Find where the given text appears and provide that cell's center as [x, y] coordinate. 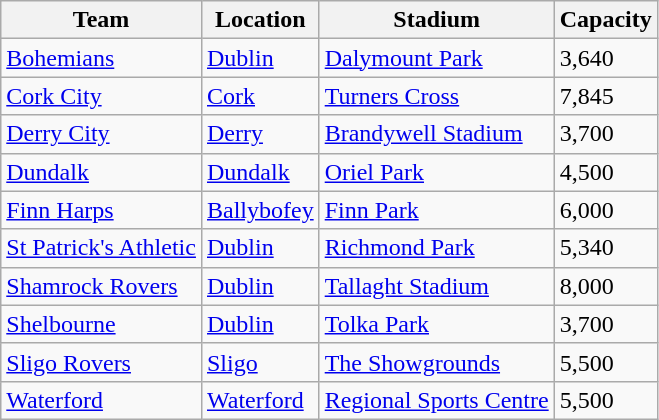
Capacity [606, 20]
Sligo [260, 362]
The Showgrounds [436, 362]
Derry [260, 134]
5,340 [606, 248]
Brandywell Stadium [436, 134]
Stadium [436, 20]
Richmond Park [436, 248]
Ballybofey [260, 210]
Bohemians [102, 58]
Shamrock Rovers [102, 286]
Shelbourne [102, 324]
Oriel Park [436, 172]
St Patrick's Athletic [102, 248]
Finn Park [436, 210]
Cork City [102, 96]
Finn Harps [102, 210]
Dalymount Park [436, 58]
Cork [260, 96]
Derry City [102, 134]
Regional Sports Centre [436, 400]
Tolka Park [436, 324]
Sligo Rovers [102, 362]
3,640 [606, 58]
Location [260, 20]
8,000 [606, 286]
Team [102, 20]
Turners Cross [436, 96]
6,000 [606, 210]
Tallaght Stadium [436, 286]
7,845 [606, 96]
4,500 [606, 172]
